Extract the (x, y) coordinate from the center of the cell holding the provided text.  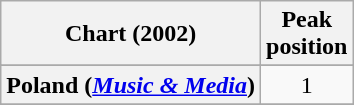
Peakposition (307, 34)
Poland (Music & Media) (131, 85)
1 (307, 85)
Chart (2002) (131, 34)
